Search for the cell housing the specified text and yield its (x, y) center coordinate. 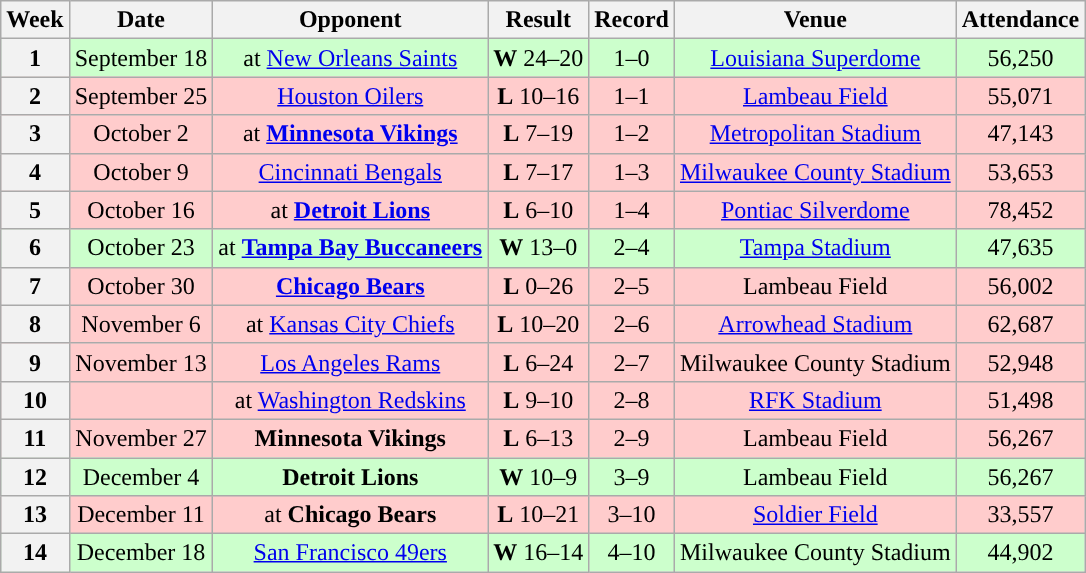
at Detroit Lions (350, 210)
6 (35, 248)
1–3 (632, 172)
14 (35, 553)
September 25 (141, 96)
December 4 (141, 477)
2–5 (632, 286)
56,250 (1020, 58)
2–4 (632, 248)
33,557 (1020, 515)
W 16–14 (538, 553)
13 (35, 515)
December 18 (141, 553)
Detroit Lions (350, 477)
Venue (815, 20)
Louisiana Superdome (815, 58)
at Kansas City Chiefs (350, 324)
51,498 (1020, 400)
3–9 (632, 477)
November 27 (141, 438)
L 10–21 (538, 515)
Date (141, 20)
L 0–26 (538, 286)
W 10–9 (538, 477)
at Tampa Bay Buccaneers (350, 248)
Opponent (350, 20)
L 10–20 (538, 324)
October 23 (141, 248)
55,071 (1020, 96)
W 24–20 (538, 58)
Los Angeles Rams (350, 362)
L 9–10 (538, 400)
L 6–13 (538, 438)
at Washington Redskins (350, 400)
L 6–24 (538, 362)
November 6 (141, 324)
at Minnesota Vikings (350, 134)
Tampa Stadium (815, 248)
December 11 (141, 515)
Metropolitan Stadium (815, 134)
12 (35, 477)
9 (35, 362)
Arrowhead Stadium (815, 324)
Houston Oilers (350, 96)
3 (35, 134)
Result (538, 20)
L 7–19 (538, 134)
Record (632, 20)
at New Orleans Saints (350, 58)
Attendance (1020, 20)
Week (35, 20)
56,002 (1020, 286)
San Francisco 49ers (350, 553)
Soldier Field (815, 515)
October 9 (141, 172)
1–1 (632, 96)
October 30 (141, 286)
2–8 (632, 400)
62,687 (1020, 324)
52,948 (1020, 362)
2 (35, 96)
October 16 (141, 210)
Chicago Bears (350, 286)
2–6 (632, 324)
1 (35, 58)
7 (35, 286)
47,635 (1020, 248)
53,653 (1020, 172)
8 (35, 324)
W 13–0 (538, 248)
4–10 (632, 553)
5 (35, 210)
11 (35, 438)
L 7–17 (538, 172)
L 10–16 (538, 96)
1–4 (632, 210)
1–2 (632, 134)
Cincinnati Bengals (350, 172)
L 6–10 (538, 210)
78,452 (1020, 210)
3–10 (632, 515)
4 (35, 172)
1–0 (632, 58)
October 2 (141, 134)
September 18 (141, 58)
November 13 (141, 362)
47,143 (1020, 134)
10 (35, 400)
Minnesota Vikings (350, 438)
at Chicago Bears (350, 515)
Pontiac Silverdome (815, 210)
44,902 (1020, 553)
2–7 (632, 362)
RFK Stadium (815, 400)
2–9 (632, 438)
